Return [X, Y] of the center of cell containing provided text 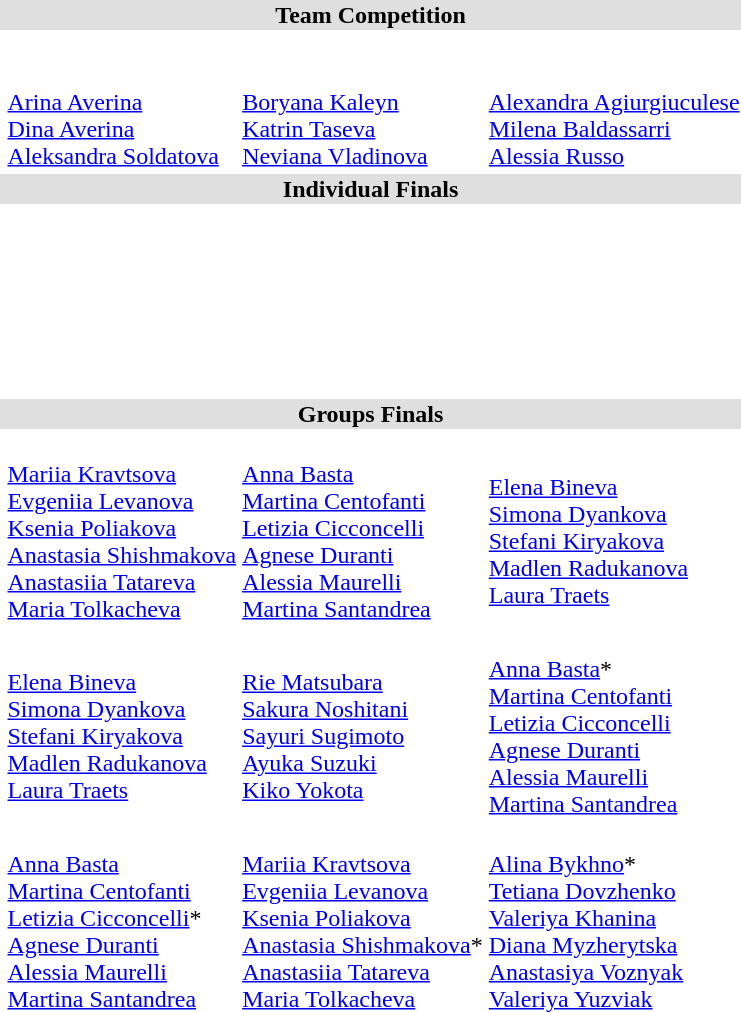
Mariia KravtsovaEvgeniia LevanovaKsenia PoliakovaAnastasia ShishmakovaAnastasiia TatarevaMaria Tolkacheva [122, 528]
Anna BastaMartina CentofantiLetizia CicconcelliAgnese DurantiAlessia MaurelliMartina Santandrea [363, 528]
Arina Averina Dina Averina Aleksandra Soldatova [122, 102]
Anna Basta*Martina CentofantiLetizia CicconcelliAgnese DurantiAlessia MaurelliMartina Santandrea [614, 723]
Team Competition [370, 15]
Individual Finals [370, 189]
Rie MatsubaraSakura NoshitaniSayuri SugimotoAyuka SuzukiKiko Yokota [363, 723]
Groups Finals [370, 414]
Alexandra Agiurgiuculese Milena Baldassarri Alessia Russo [614, 102]
Boryana Kaleyn Katrin Taseva Neviana Vladinova [363, 102]
